Extract the (X, Y) coordinate from the center of the cell holding the provided text.  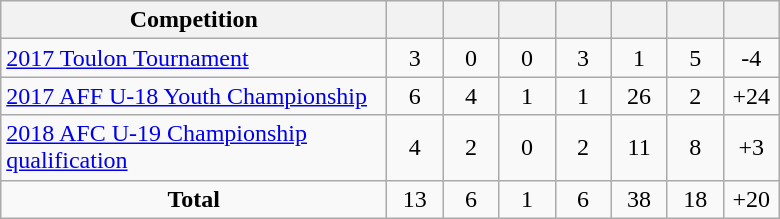
Total (194, 199)
2017 Toulon Tournament (194, 58)
13 (415, 199)
11 (639, 148)
+24 (751, 96)
26 (639, 96)
-4 (751, 58)
2018 AFC U-19 Championship qualification (194, 148)
5 (695, 58)
38 (639, 199)
Competition (194, 20)
+20 (751, 199)
+3 (751, 148)
8 (695, 148)
18 (695, 199)
2017 AFF U-18 Youth Championship (194, 96)
